Detect which cell encompasses the target text, then output its [x, y] center coordinate. 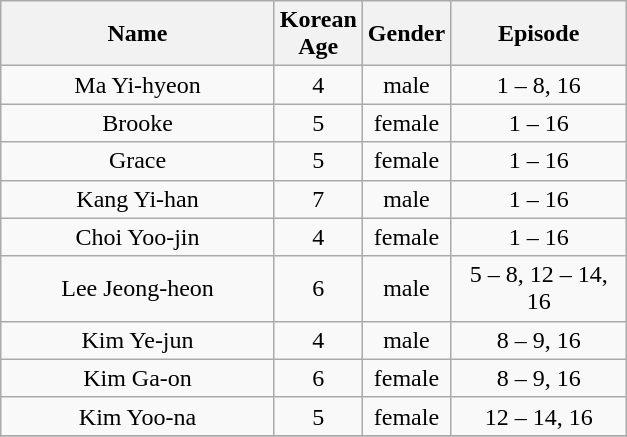
5 – 8, 12 – 14, 16 [539, 288]
Brooke [138, 123]
Kang Yi-han [138, 199]
Gender [406, 34]
Episode [539, 34]
Kim Ye-jun [138, 340]
Kim Yoo-na [138, 416]
Lee Jeong-heon [138, 288]
1 – 8, 16 [539, 85]
Kim Ga-on [138, 378]
12 – 14, 16 [539, 416]
Name [138, 34]
Ma Yi-hyeon [138, 85]
Grace [138, 161]
KoreanAge [318, 34]
Choi Yoo-jin [138, 237]
7 [318, 199]
